Determine the (X, Y) coordinate at the center of the cell enclosing the given text.  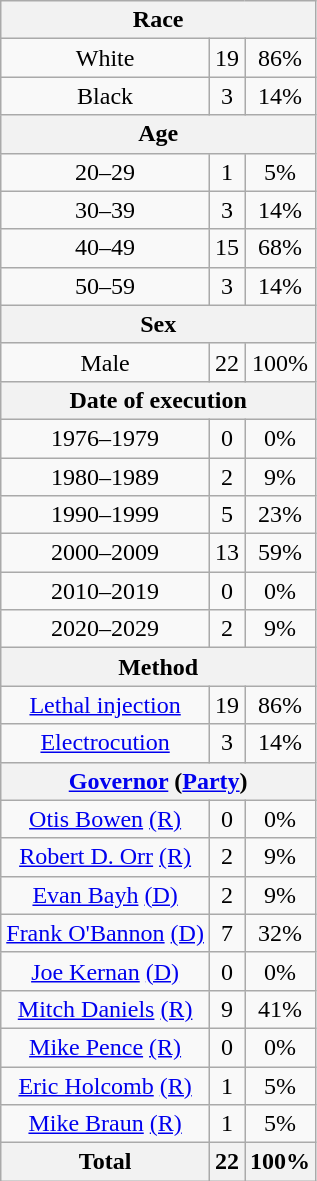
Total (106, 1162)
Joe Kernan (D) (106, 971)
68% (280, 248)
9 (226, 1009)
Governor (Party) (158, 781)
1990–1999 (106, 515)
White (106, 58)
Sex (158, 324)
7 (226, 933)
Age (158, 134)
23% (280, 515)
2010–2019 (106, 591)
Robert D. Orr (R) (106, 857)
5 (226, 515)
20–29 (106, 172)
41% (280, 1009)
Race (158, 20)
59% (280, 553)
Mike Braun (R) (106, 1124)
1976–1979 (106, 438)
Mike Pence (R) (106, 1047)
32% (280, 933)
2000–2009 (106, 553)
15 (226, 248)
Method (158, 667)
Mitch Daniels (R) (106, 1009)
Male (106, 362)
13 (226, 553)
Date of execution (158, 400)
Electrocution (106, 743)
30–39 (106, 210)
50–59 (106, 286)
Frank O'Bannon (D) (106, 933)
Lethal injection (106, 705)
Evan Bayh (D) (106, 895)
40–49 (106, 248)
1980–1989 (106, 477)
Black (106, 96)
Otis Bowen (R) (106, 819)
Eric Holcomb (R) (106, 1085)
2020–2029 (106, 629)
